Return the [X, Y] coordinate for the center point of the cell that contains the specified text.  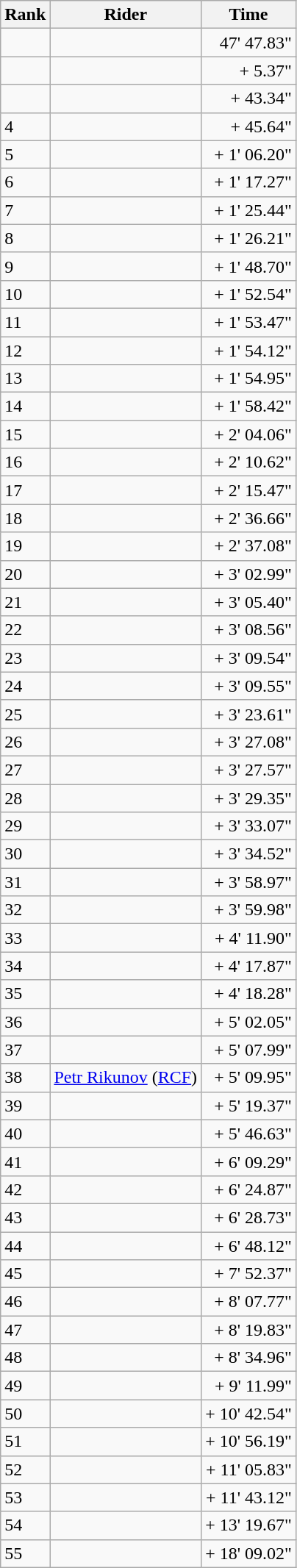
+ 43.34" [248, 99]
19 [25, 546]
+ 3' 23.61" [248, 714]
+ 45.64" [248, 126]
+ 10' 42.54" [248, 1414]
40 [25, 1134]
33 [25, 938]
42 [25, 1189]
47' 47.83" [248, 43]
16 [25, 462]
Petr Rikunov (RCF) [126, 1078]
+ 1' 53.47" [248, 322]
+ 3' 33.07" [248, 826]
49 [25, 1386]
7 [25, 210]
14 [25, 407]
24 [25, 686]
+ 5.37" [248, 71]
45 [25, 1274]
54 [25, 1525]
+ 7' 52.37" [248, 1274]
+ 5' 09.95" [248, 1078]
29 [25, 826]
8 [25, 238]
+ 9' 11.99" [248, 1386]
51 [25, 1442]
+ 13' 19.67" [248, 1525]
+ 1' 06.20" [248, 154]
41 [25, 1161]
+ 8' 19.83" [248, 1330]
9 [25, 266]
Rider [126, 15]
+ 1' 52.54" [248, 294]
+ 5' 02.05" [248, 1022]
+ 3' 08.56" [248, 630]
5 [25, 154]
21 [25, 602]
+ 2' 37.08" [248, 546]
30 [25, 854]
Rank [25, 15]
11 [25, 322]
20 [25, 574]
34 [25, 966]
13 [25, 379]
+ 1' 58.42" [248, 407]
53 [25, 1497]
47 [25, 1330]
+ 5' 19.37" [248, 1106]
+ 3' 59.98" [248, 910]
31 [25, 882]
+ 8' 34.96" [248, 1358]
38 [25, 1078]
52 [25, 1469]
+ 3' 05.40" [248, 602]
+ 2' 04.06" [248, 434]
48 [25, 1358]
28 [25, 798]
+ 3' 34.52" [248, 854]
+ 3' 09.55" [248, 686]
17 [25, 490]
32 [25, 910]
+ 18' 09.02" [248, 1553]
+ 2' 10.62" [248, 462]
+ 6' 24.87" [248, 1189]
50 [25, 1414]
+ 2' 36.66" [248, 518]
22 [25, 630]
+ 3' 02.99" [248, 574]
+ 3' 09.54" [248, 658]
+ 5' 07.99" [248, 1050]
43 [25, 1217]
+ 6' 09.29" [248, 1161]
+ 1' 25.44" [248, 210]
+ 3' 29.35" [248, 798]
+ 1' 54.12" [248, 351]
+ 4' 17.87" [248, 966]
39 [25, 1106]
25 [25, 714]
+ 5' 46.63" [248, 1134]
26 [25, 742]
+ 3' 27.57" [248, 770]
46 [25, 1302]
+ 8' 07.77" [248, 1302]
55 [25, 1553]
35 [25, 994]
18 [25, 518]
+ 6' 28.73" [248, 1217]
+ 1' 48.70" [248, 266]
15 [25, 434]
27 [25, 770]
+ 6' 48.12" [248, 1246]
37 [25, 1050]
44 [25, 1246]
+ 2' 15.47" [248, 490]
6 [25, 182]
+ 4' 11.90" [248, 938]
+ 3' 58.97" [248, 882]
23 [25, 658]
+ 10' 56.19" [248, 1442]
+ 1' 17.27" [248, 182]
+ 1' 26.21" [248, 238]
+ 11' 05.83" [248, 1469]
+ 3' 27.08" [248, 742]
+ 11' 43.12" [248, 1497]
+ 1' 54.95" [248, 379]
4 [25, 126]
Time [248, 15]
10 [25, 294]
36 [25, 1022]
12 [25, 351]
+ 4' 18.28" [248, 994]
